Capture the cell that displays the provided text and extract its [x, y] central coordinate. 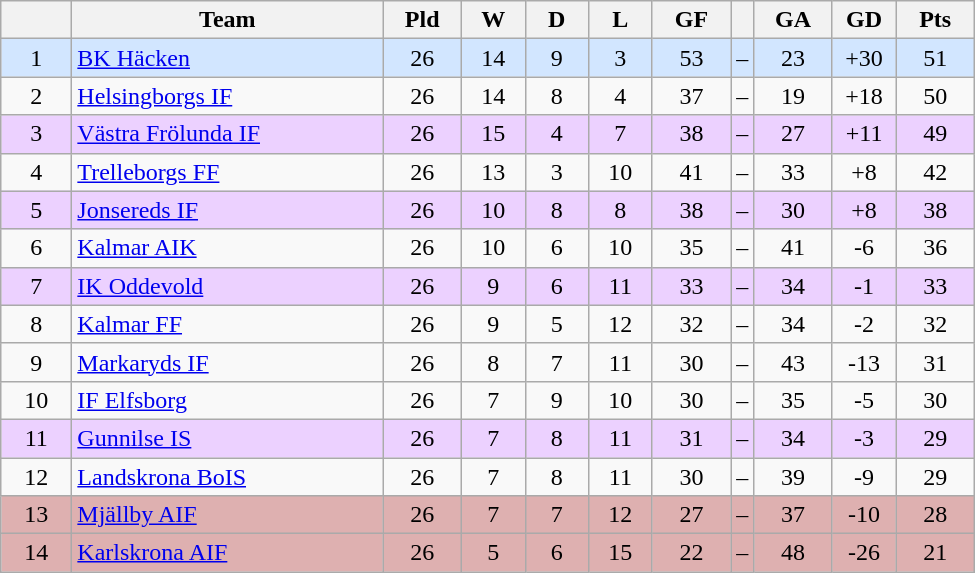
+11 [864, 134]
50 [936, 96]
Karlskrona AIF [228, 553]
+30 [864, 58]
Kalmar FF [228, 324]
48 [794, 553]
1 [36, 58]
-3 [864, 438]
19 [794, 96]
Helsingborgs IF [228, 96]
23 [794, 58]
W [493, 20]
43 [794, 362]
49 [936, 134]
21 [936, 553]
IF Elfsborg [228, 400]
Kalmar AIK [228, 248]
GA [794, 20]
-5 [864, 400]
D [557, 20]
Västra Frölunda IF [228, 134]
Team [228, 20]
GF [692, 20]
-13 [864, 362]
2 [36, 96]
-26 [864, 553]
51 [936, 58]
Pts [936, 20]
IK Oddevold [228, 286]
-10 [864, 515]
36 [936, 248]
Landskrona BoIS [228, 477]
-1 [864, 286]
L [621, 20]
28 [936, 515]
Markaryds IF [228, 362]
39 [794, 477]
-6 [864, 248]
Mjällby AIF [228, 515]
22 [692, 553]
BK Häcken [228, 58]
Pld [422, 20]
Jonsereds IF [228, 210]
42 [936, 172]
-2 [864, 324]
53 [692, 58]
Trelleborgs FF [228, 172]
GD [864, 20]
+18 [864, 96]
-9 [864, 477]
Gunnilse IS [228, 438]
